Return (X, Y) of the center of cell containing provided text 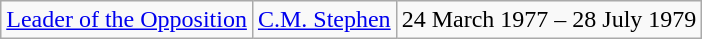
Leader of the Opposition (127, 20)
C.M. Stephen (324, 20)
24 March 1977 – 28 July 1979 (549, 20)
